From the cell containing the given text, extract its center point as (x, y) coordinate. 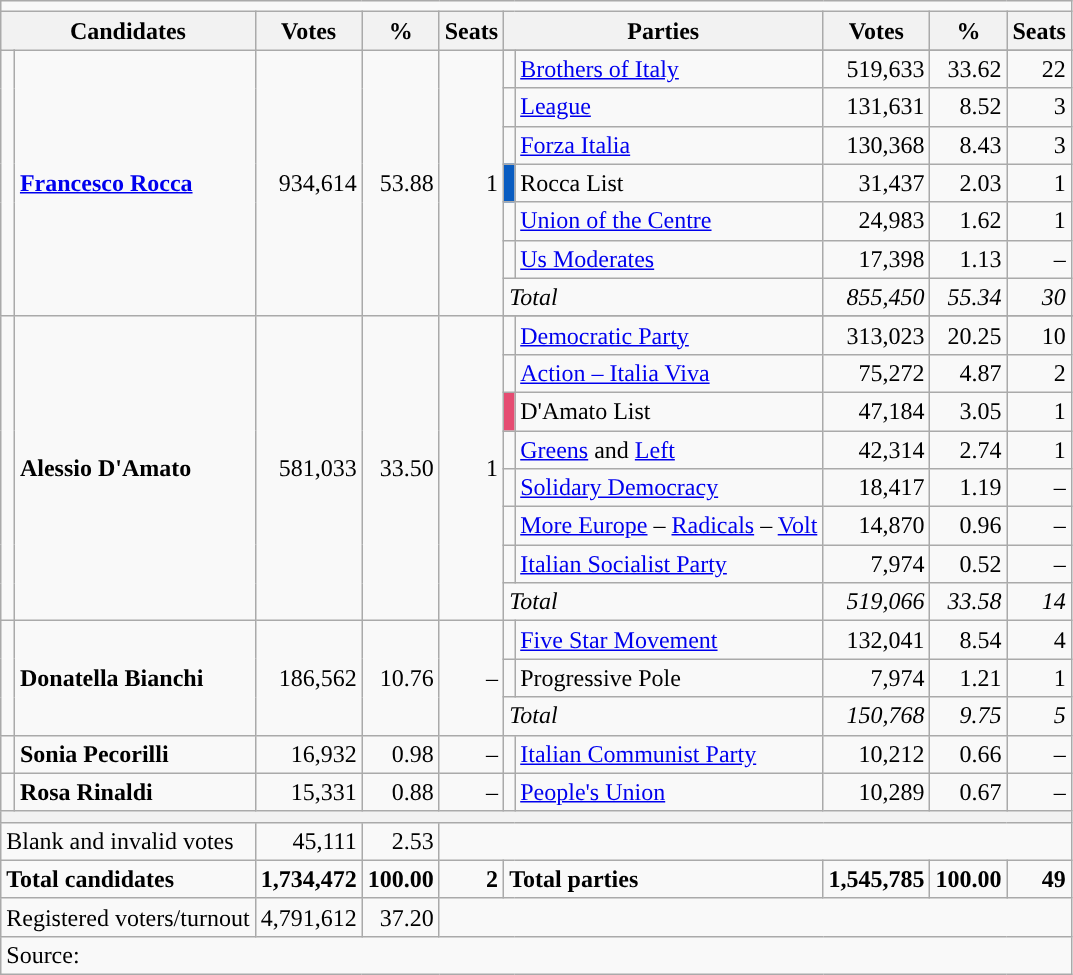
17,398 (876, 259)
14 (1039, 602)
0.96 (968, 526)
8.43 (968, 145)
D'Amato List (669, 411)
4 (1039, 640)
Progressive Pole (669, 678)
4.87 (968, 373)
Italian Socialist Party (669, 564)
3.05 (968, 411)
20.25 (968, 335)
Parties (664, 31)
9.75 (968, 716)
8.54 (968, 640)
Alessio D'Amato (134, 468)
0.67 (968, 792)
10,289 (876, 792)
31,437 (876, 183)
33.62 (968, 69)
130,368 (876, 145)
Donatella Bianchi (134, 678)
1.13 (968, 259)
1,734,472 (308, 879)
2.53 (400, 841)
Forza Italia (669, 145)
22 (1039, 69)
Italian Communist Party (669, 754)
5 (1039, 716)
53.88 (400, 183)
Rocca List (669, 183)
2.03 (968, 183)
Brothers of Italy (669, 69)
30 (1039, 297)
Registered voters/turnout (128, 917)
8.52 (968, 107)
Source: (536, 955)
132,041 (876, 640)
Democratic Party (669, 335)
131,631 (876, 107)
33.50 (400, 468)
Action – Italia Viva (669, 373)
855,450 (876, 297)
47,184 (876, 411)
Francesco Rocca (134, 183)
10 (1039, 335)
Total parties (664, 879)
4,791,612 (308, 917)
1.62 (968, 221)
People's Union (669, 792)
10,212 (876, 754)
37.20 (400, 917)
1,545,785 (876, 879)
More Europe – Radicals – Volt (669, 526)
15,331 (308, 792)
10.76 (400, 678)
Blank and invalid votes (128, 841)
Greens and Left (669, 449)
519,633 (876, 69)
0.88 (400, 792)
Candidates (128, 31)
75,272 (876, 373)
Us Moderates (669, 259)
581,033 (308, 468)
519,066 (876, 602)
313,023 (876, 335)
2.74 (968, 449)
14,870 (876, 526)
Union of the Centre (669, 221)
49 (1039, 879)
Rosa Rinaldi (134, 792)
0.98 (400, 754)
18,417 (876, 488)
55.34 (968, 297)
Sonia Pecorilli (134, 754)
0.52 (968, 564)
45,111 (308, 841)
150,768 (876, 716)
1.21 (968, 678)
42,314 (876, 449)
League (669, 107)
Total candidates (128, 879)
Five Star Movement (669, 640)
16,932 (308, 754)
1.19 (968, 488)
Solidary Democracy (669, 488)
0.66 (968, 754)
934,614 (308, 183)
33.58 (968, 602)
186,562 (308, 678)
24,983 (876, 221)
